Scan for the cell matching the given text and deliver its [X, Y] coordinate at center. 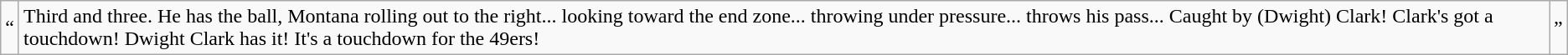
“ [10, 28]
” [1559, 28]
